Return [x, y] of the center of cell containing provided text 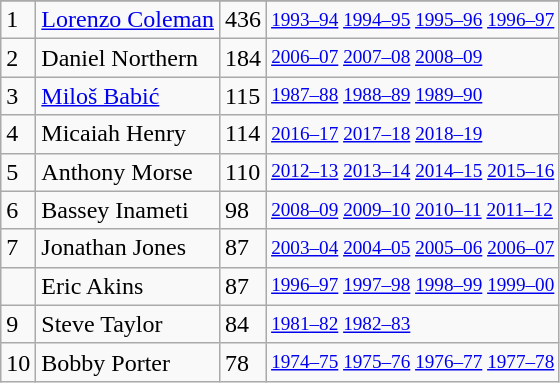
6 [18, 210]
2008–09 2009–10 2010–11 2011–12 [413, 210]
1996–97 1997–98 1998–99 1999–00 [413, 286]
Jonathan Jones [128, 248]
Eric Akins [128, 286]
1 [18, 20]
110 [242, 172]
2 [18, 58]
1981–82 1982–83 [413, 324]
1993–94 1994–95 1995–96 1996–97 [413, 20]
2006–07 2007–08 2008–09 [413, 58]
Miloš Babić [128, 96]
Lorenzo Coleman [128, 20]
Anthony Morse [128, 172]
184 [242, 58]
2012–13 2013–14 2014–15 2015–16 [413, 172]
Micaiah Henry [128, 134]
1987–88 1988–89 1989–90 [413, 96]
10 [18, 362]
2003–04 2004–05 2005–06 2006–07 [413, 248]
115 [242, 96]
114 [242, 134]
84 [242, 324]
Bassey Inameti [128, 210]
2016–17 2017–18 2018–19 [413, 134]
1974–75 1975–76 1976–77 1977–78 [413, 362]
98 [242, 210]
78 [242, 362]
4 [18, 134]
5 [18, 172]
Bobby Porter [128, 362]
3 [18, 96]
9 [18, 324]
Steve Taylor [128, 324]
7 [18, 248]
Daniel Northern [128, 58]
436 [242, 20]
